Return the (x, y) coordinate for the center point of the cell that contains the specified text.  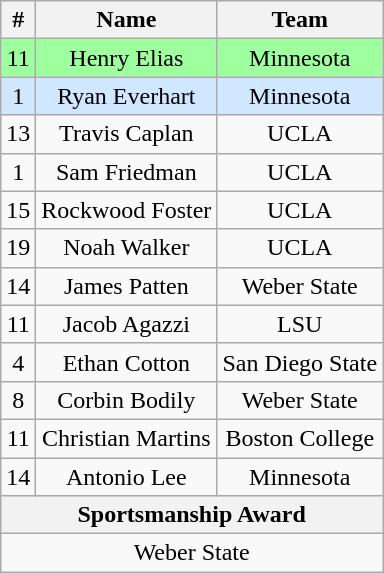
Sam Friedman (126, 172)
LSU (300, 324)
Ryan Everhart (126, 96)
Name (126, 20)
Team (300, 20)
Sportsmanship Award (192, 515)
19 (18, 248)
15 (18, 210)
4 (18, 362)
# (18, 20)
13 (18, 134)
Henry Elias (126, 58)
Jacob Agazzi (126, 324)
Boston College (300, 438)
Christian Martins (126, 438)
James Patten (126, 286)
Travis Caplan (126, 134)
Noah Walker (126, 248)
Rockwood Foster (126, 210)
Antonio Lee (126, 477)
San Diego State (300, 362)
8 (18, 400)
Ethan Cotton (126, 362)
Corbin Bodily (126, 400)
